Capture the cell that displays the provided text and extract its [X, Y] central coordinate. 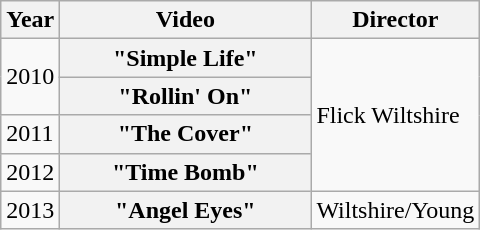
"Rollin' On" [186, 96]
"Angel Eyes" [186, 210]
Wiltshire/Young [396, 210]
Director [396, 20]
2011 [30, 134]
"The Cover" [186, 134]
"Simple Life" [186, 58]
Year [30, 20]
"Time Bomb" [186, 172]
2010 [30, 77]
Video [186, 20]
2012 [30, 172]
Flick Wiltshire [396, 115]
2013 [30, 210]
